Return [x, y] of the center of cell containing provided text 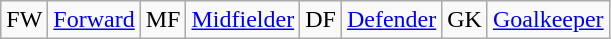
FW [24, 20]
GK [465, 20]
Midfielder [243, 20]
Goalkeeper [548, 20]
MF [163, 20]
DF [321, 20]
Defender [391, 20]
Forward [94, 20]
